Search for the cell housing the specified text and yield its (X, Y) center coordinate. 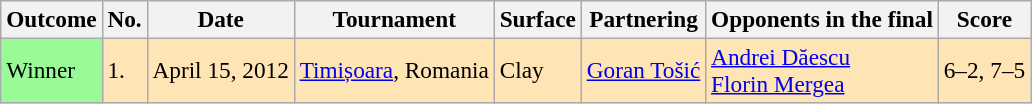
Timișoara, Romania (394, 70)
Goran Tošić (643, 70)
Surface (538, 19)
Winner (52, 70)
1. (124, 70)
Score (984, 19)
April 15, 2012 (220, 70)
Tournament (394, 19)
Andrei Dăescu Florin Mergea (822, 70)
Partnering (643, 19)
Outcome (52, 19)
6–2, 7–5 (984, 70)
Opponents in the final (822, 19)
No. (124, 19)
Clay (538, 70)
Date (220, 19)
